Output the (x, y) coordinate of the center of the cell containing the given text.  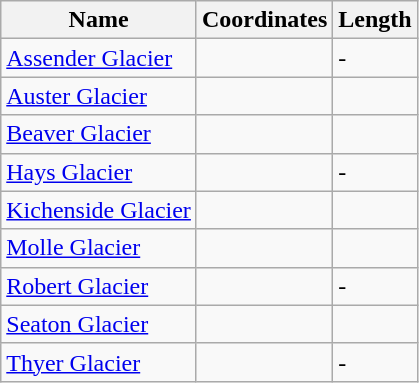
Assender Glacier (99, 58)
Coordinates (264, 20)
Beaver Glacier (99, 134)
Molle Glacier (99, 248)
Hays Glacier (99, 172)
Thyer Glacier (99, 362)
Seaton Glacier (99, 324)
Robert Glacier (99, 286)
Length (375, 20)
Auster Glacier (99, 96)
Kichenside Glacier (99, 210)
Name (99, 20)
